For the text-containing cell, return its midpoint in (x, y) coordinate format. 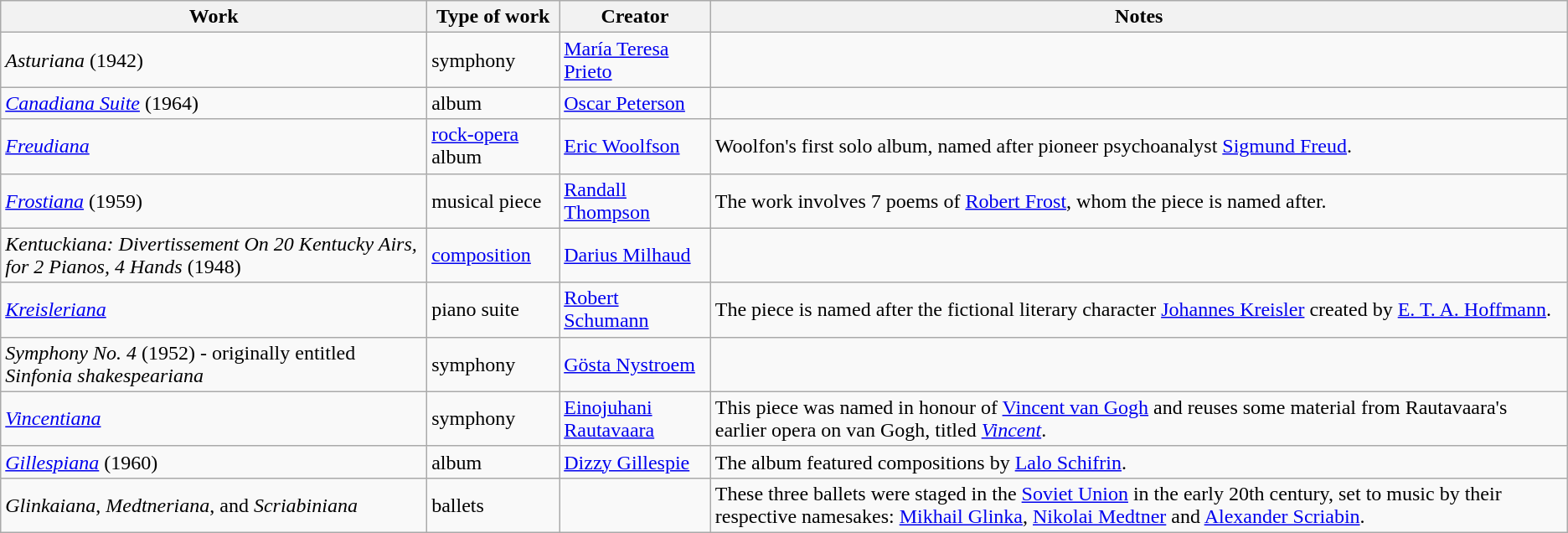
Freudiana (214, 146)
Canadiana Suite (1964) (214, 103)
Kentuckiana: Divertissement On 20 Kentucky Airs, for 2 Pianos, 4 Hands (1948) (214, 255)
Glinkaiana, Medtneriana, and Scriabiniana (214, 505)
Asturiana (1942) (214, 60)
The album featured compositions by Lalo Schifrin. (1139, 462)
Kreisleriana (214, 310)
Type of work (493, 17)
Darius Milhaud (635, 255)
rock-opera album (493, 146)
Work (214, 17)
ballets (493, 505)
Gösta Nystroem (635, 364)
Vincentiana (214, 419)
María Teresa Prieto (635, 60)
Robert Schumann (635, 310)
composition (493, 255)
Creator (635, 17)
Dizzy Gillespie (635, 462)
piano suite (493, 310)
musical piece (493, 201)
Eric Woolfson (635, 146)
Symphony No. 4 (1952) - originally entitled Sinfonia shakespeariana (214, 364)
Randall Thompson (635, 201)
The work involves 7 poems of Robert Frost, whom the piece is named after. (1139, 201)
This piece was named in honour of Vincent van Gogh and reuses some material from Rautavaara's earlier opera on van Gogh, titled Vincent. (1139, 419)
Gillespiana (1960) (214, 462)
Oscar Peterson (635, 103)
The piece is named after the fictional literary character Johannes Kreisler created by E. T. A. Hoffmann. (1139, 310)
Woolfon's first solo album, named after pioneer psychoanalyst Sigmund Freud. (1139, 146)
Frostiana (1959) (214, 201)
Notes (1139, 17)
Einojuhani Rautavaara (635, 419)
